From the cell containing the given text, extract its center point as (X, Y) coordinate. 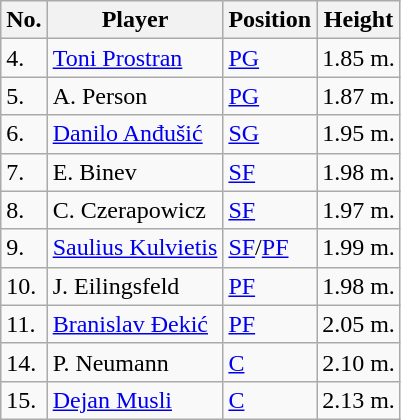
Toni Prostran (135, 58)
1.97 m. (359, 210)
1.99 m. (359, 248)
SF/PF (270, 248)
Saulius Kulvietis (135, 248)
2.10 m. (359, 362)
Player (135, 20)
Branislav Đekić (135, 324)
14. (24, 362)
J. Eilingsfeld (135, 286)
SG (270, 134)
15. (24, 400)
2.05 m. (359, 324)
7. (24, 172)
6. (24, 134)
11. (24, 324)
Dejan Musli (135, 400)
2.13 m. (359, 400)
1.85 m. (359, 58)
E. Binev (135, 172)
1.87 m. (359, 96)
9. (24, 248)
C. Czerapowicz (135, 210)
5. (24, 96)
1.95 m. (359, 134)
8. (24, 210)
No. (24, 20)
Height (359, 20)
Danilo Anđušić (135, 134)
A. Person (135, 96)
10. (24, 286)
Position (270, 20)
P. Neumann (135, 362)
4. (24, 58)
